Capture the cell that displays the provided text and extract its (x, y) central coordinate. 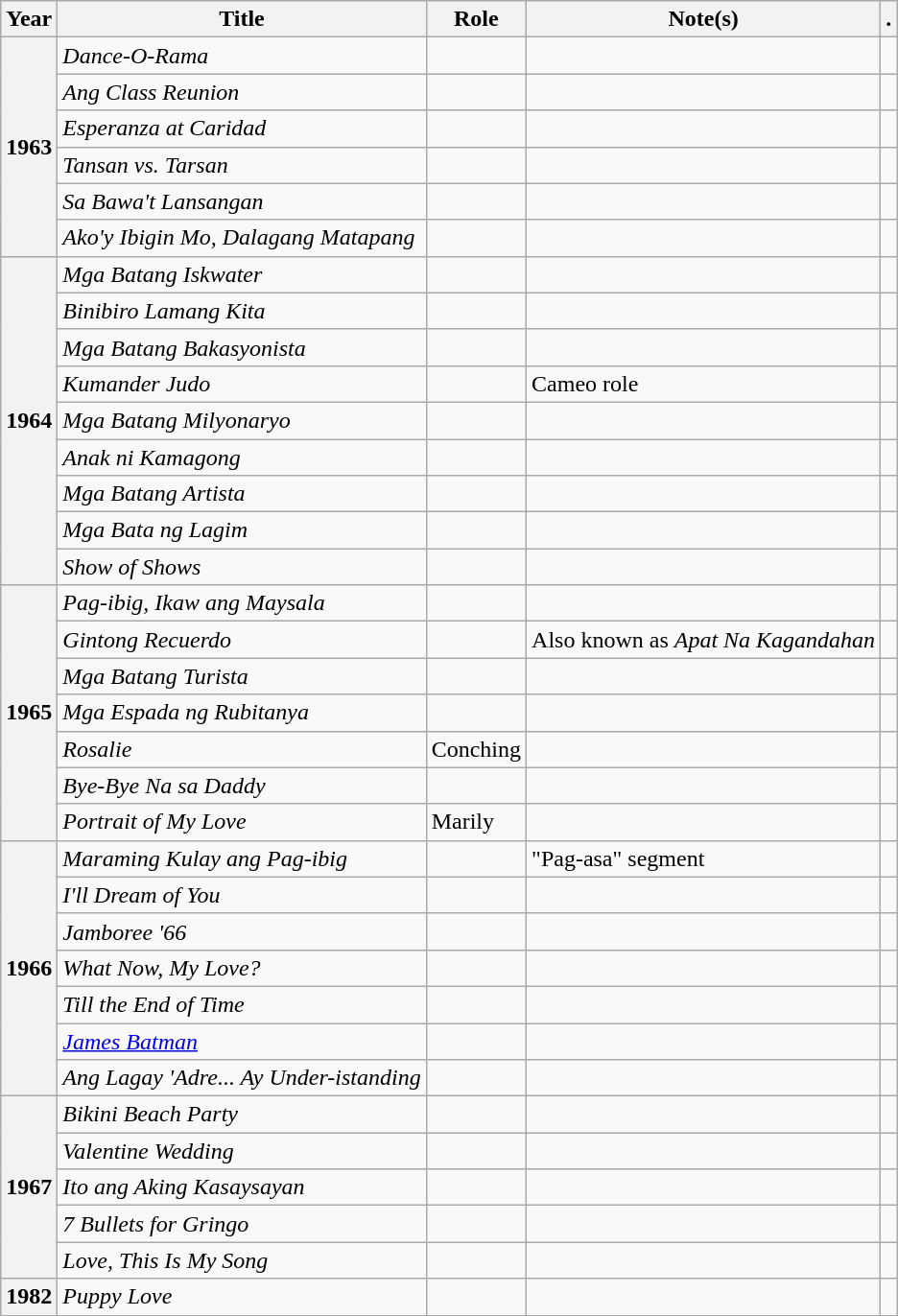
Ang Class Reunion (242, 92)
Year (29, 19)
Also known as Apat Na Kagandahan (704, 640)
Dance-O-Rama (242, 56)
7 Bullets for Gringo (242, 1224)
Valentine Wedding (242, 1151)
Till the End of Time (242, 1004)
Puppy Love (242, 1297)
Mga Espada ng Rubitanya (242, 713)
Show of Shows (242, 567)
Mga Batang Artista (242, 494)
Pag-ibig, Ikaw ang Maysala (242, 603)
1967 (29, 1187)
Role (476, 19)
1966 (29, 968)
"Pag-asa" segment (704, 858)
James Batman (242, 1041)
Mga Batang Turista (242, 676)
Ako'y Ibigin Mo, Dalagang Matapang (242, 238)
Tansan vs. Tarsan (242, 165)
Bikini Beach Party (242, 1115)
Kumander Judo (242, 384)
Maraming Kulay ang Pag-ibig (242, 858)
Love, This Is My Song (242, 1260)
Anak ni Kamagong (242, 458)
Marily (476, 822)
Mga Bata ng Lagim (242, 530)
Mga Batang Bakasyonista (242, 347)
Bye-Bye Na sa Daddy (242, 786)
I'll Dream of You (242, 895)
Note(s) (704, 19)
Esperanza at Caridad (242, 129)
. (888, 19)
Gintong Recuerdo (242, 640)
1982 (29, 1297)
What Now, My Love? (242, 968)
1963 (29, 147)
Cameo role (704, 384)
Portrait of My Love (242, 822)
Ang Lagay 'Adre... Ay Under-istanding (242, 1078)
Title (242, 19)
Mga Batang Milyonaryo (242, 420)
Binibiro Lamang Kita (242, 311)
Sa Bawa't Lansangan (242, 201)
1965 (29, 713)
Conching (476, 749)
Jamboree '66 (242, 931)
Rosalie (242, 749)
1964 (29, 420)
Ito ang Aking Kasaysayan (242, 1187)
Mga Batang Iskwater (242, 274)
